Determine the [x, y] coordinate at the center of the cell enclosing the given text.  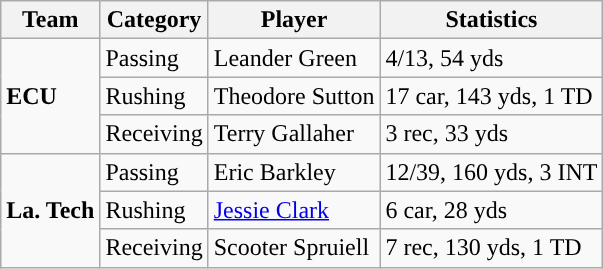
7 rec, 130 yds, 1 TD [492, 248]
Jessie Clark [294, 210]
Terry Gallaher [294, 134]
Category [154, 20]
Leander Green [294, 58]
4/13, 54 yds [492, 58]
12/39, 160 yds, 3 INT [492, 172]
17 car, 143 yds, 1 TD [492, 96]
6 car, 28 yds [492, 210]
Statistics [492, 20]
Team [50, 20]
Scooter Spruiell [294, 248]
3 rec, 33 yds [492, 134]
ECU [50, 96]
La. Tech [50, 210]
Player [294, 20]
Eric Barkley [294, 172]
Theodore Sutton [294, 96]
